Determine the [x, y] coordinate at the center of the cell enclosing the given text.  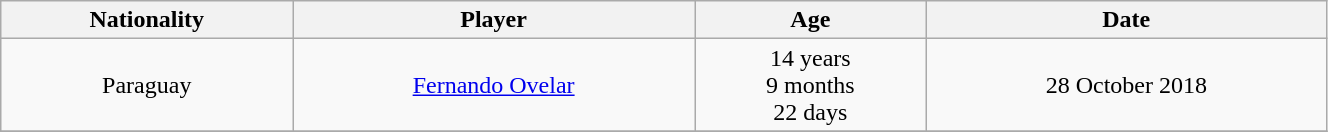
14 years9 months22 days [810, 85]
Player [494, 20]
Nationality [147, 20]
Fernando Ovelar [494, 85]
Paraguay [147, 85]
Date [1126, 20]
Age [810, 20]
28 October 2018 [1126, 85]
